Identify which cell holds the provided text, then report its (x, y) central coordinate. 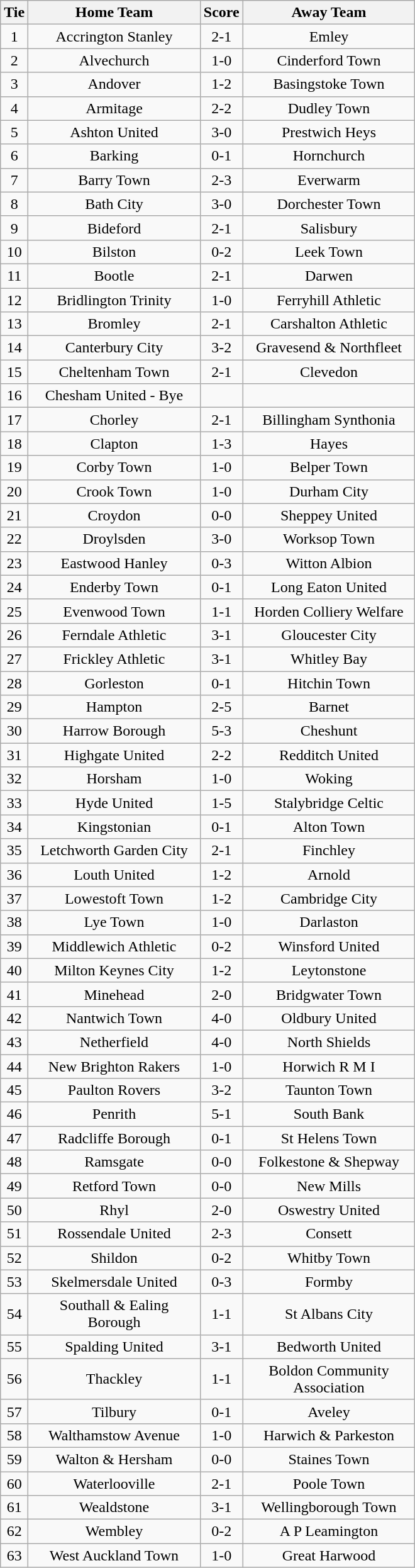
Score (221, 13)
47 (14, 1138)
Wellingborough Town (329, 1508)
Shildon (114, 1258)
Gorleston (114, 683)
Leytonstone (329, 970)
18 (14, 444)
1 (14, 36)
Witton Albion (329, 563)
Taunton Town (329, 1090)
Letchworth Garden City (114, 851)
Folkestone & Shepway (329, 1162)
2-5 (221, 707)
Bootle (114, 276)
Dudley Town (329, 108)
23 (14, 563)
St Albans City (329, 1314)
Horsham (114, 779)
Salisbury (329, 228)
15 (14, 372)
Penrith (114, 1114)
20 (14, 491)
33 (14, 803)
Cheshunt (329, 731)
Bath City (114, 204)
Louth United (114, 875)
55 (14, 1347)
Spalding United (114, 1347)
Oldbury United (329, 1018)
New Mills (329, 1186)
Carshalton Athletic (329, 324)
Eastwood Hanley (114, 563)
Waterlooville (114, 1483)
Bridgwater Town (329, 994)
61 (14, 1508)
Wealdstone (114, 1508)
7 (14, 180)
Netherfield (114, 1042)
Rhyl (114, 1210)
58 (14, 1435)
50 (14, 1210)
Prestwich Heys (329, 132)
Poole Town (329, 1483)
Thackley (114, 1379)
Barking (114, 156)
60 (14, 1483)
Alton Town (329, 827)
South Bank (329, 1114)
Frickley Athletic (114, 659)
A P Leamington (329, 1532)
43 (14, 1042)
62 (14, 1532)
Ferryhill Athletic (329, 300)
31 (14, 755)
Staines Town (329, 1459)
Boldon Community Association (329, 1379)
Harwich & Parkeston (329, 1435)
Darwen (329, 276)
Ramsgate (114, 1162)
Basingstoke Town (329, 84)
4 (14, 108)
Rossendale United (114, 1234)
26 (14, 635)
Bridlington Trinity (114, 300)
Ferndale Athletic (114, 635)
40 (14, 970)
Cambridge City (329, 899)
59 (14, 1459)
Droylsden (114, 539)
Walthamstow Avenue (114, 1435)
Hampton (114, 707)
35 (14, 851)
6 (14, 156)
5 (14, 132)
12 (14, 300)
Leek Town (329, 252)
St Helens Town (329, 1138)
41 (14, 994)
2 (14, 60)
54 (14, 1314)
Horden Colliery Welfare (329, 611)
Walton & Hersham (114, 1459)
Accrington Stanley (114, 36)
Aveley (329, 1411)
Home Team (114, 13)
Arnold (329, 875)
42 (14, 1018)
Clapton (114, 444)
Bromley (114, 324)
52 (14, 1258)
48 (14, 1162)
45 (14, 1090)
Away Team (329, 13)
5-1 (221, 1114)
Long Eaton United (329, 587)
11 (14, 276)
1-3 (221, 444)
Harrow Borough (114, 731)
Redditch United (329, 755)
Croydon (114, 515)
30 (14, 731)
Enderby Town (114, 587)
Dorchester Town (329, 204)
Evenwood Town (114, 611)
57 (14, 1411)
36 (14, 875)
Alvechurch (114, 60)
North Shields (329, 1042)
Emley (329, 36)
3 (14, 84)
Retford Town (114, 1186)
32 (14, 779)
8 (14, 204)
5-3 (221, 731)
63 (14, 1555)
10 (14, 252)
Great Harwood (329, 1555)
Kingstonian (114, 827)
Bilston (114, 252)
Gravesend & Northfleet (329, 348)
Woking (329, 779)
Barnet (329, 707)
51 (14, 1234)
Belper Town (329, 468)
Milton Keynes City (114, 970)
49 (14, 1186)
Tilbury (114, 1411)
Hornchurch (329, 156)
Bideford (114, 228)
Ashton United (114, 132)
Tie (14, 13)
Southall & Ealing Borough (114, 1314)
Gloucester City (329, 635)
Finchley (329, 851)
38 (14, 922)
56 (14, 1379)
Worksop Town (329, 539)
1-5 (221, 803)
Hitchin Town (329, 683)
21 (14, 515)
Darlaston (329, 922)
Billingham Synthonia (329, 420)
Lye Town (114, 922)
Sheppey United (329, 515)
22 (14, 539)
Barry Town (114, 180)
Chesham United - Bye (114, 396)
34 (14, 827)
Bedworth United (329, 1347)
19 (14, 468)
Corby Town (114, 468)
Cinderford Town (329, 60)
Skelmersdale United (114, 1282)
Clevedon (329, 372)
29 (14, 707)
Whitby Town (329, 1258)
Andover (114, 84)
13 (14, 324)
Nantwich Town (114, 1018)
Hayes (329, 444)
37 (14, 899)
Radcliffe Borough (114, 1138)
9 (14, 228)
44 (14, 1067)
Consett (329, 1234)
Crook Town (114, 491)
Formby (329, 1282)
Highgate United (114, 755)
39 (14, 946)
Middlewich Athletic (114, 946)
46 (14, 1114)
Minehead (114, 994)
24 (14, 587)
Wembley (114, 1532)
Hyde United (114, 803)
Whitley Bay (329, 659)
Oswestry United (329, 1210)
27 (14, 659)
Lowestoft Town (114, 899)
Canterbury City (114, 348)
Armitage (114, 108)
14 (14, 348)
Chorley (114, 420)
Cheltenham Town (114, 372)
New Brighton Rakers (114, 1067)
16 (14, 396)
West Auckland Town (114, 1555)
28 (14, 683)
Stalybridge Celtic (329, 803)
Paulton Rovers (114, 1090)
Durham City (329, 491)
Winsford United (329, 946)
53 (14, 1282)
17 (14, 420)
Horwich R M I (329, 1067)
25 (14, 611)
Everwarm (329, 180)
